For the text-containing cell, return its midpoint in (X, Y) coordinate format. 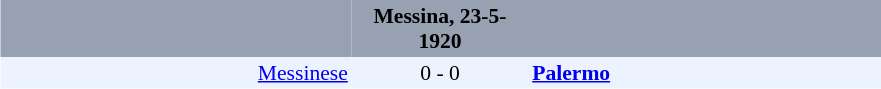
Messinese (176, 73)
Messina, 23-5-1920 (440, 28)
0 - 0 (440, 73)
Palermo (704, 73)
